Locate the cell with the specified text and output its (X, Y) center coordinate. 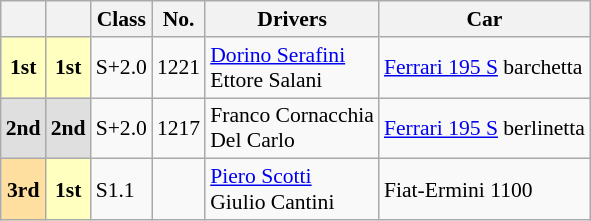
Franco Cornacchia Del Carlo (292, 128)
Piero Scotti Giulio Cantini (292, 190)
Class (122, 19)
3rd (24, 190)
Fiat-Ermini 1100 (484, 190)
S1.1 (122, 190)
Car (484, 19)
Dorino Serafini Ettore Salani (292, 68)
Drivers (292, 19)
No. (178, 19)
1221 (178, 68)
Ferrari 195 S berlinetta (484, 128)
1217 (178, 128)
Ferrari 195 S barchetta (484, 68)
